Find where the given text appears and provide that cell's center as [x, y] coordinate. 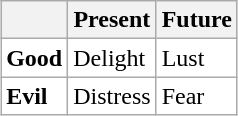
Present [112, 20]
Lust [196, 58]
Future [196, 20]
Distress [112, 96]
Fear [196, 96]
Evil [34, 96]
Good [34, 58]
Delight [112, 58]
